Capture the cell that displays the provided text and extract its [X, Y] central coordinate. 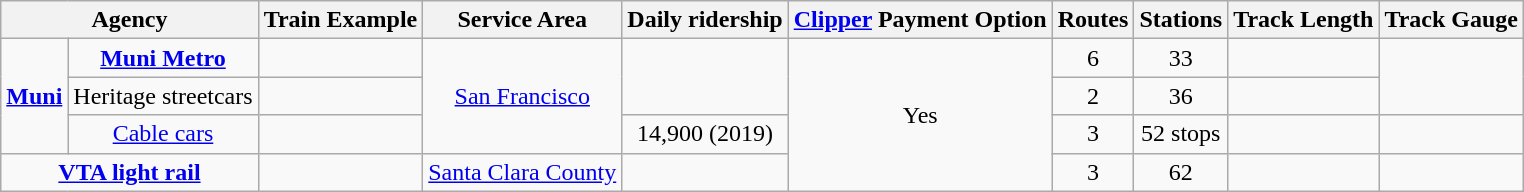
Track Length [1304, 20]
Cable cars [163, 134]
Muni Metro [163, 58]
36 [1181, 96]
Stations [1181, 20]
Clipper Payment Option [920, 20]
2 [1093, 96]
33 [1181, 58]
Heritage streetcars [163, 96]
Muni [34, 96]
Agency [130, 20]
Service Area [522, 20]
14,900 (2019) [705, 134]
VTA light rail [130, 172]
Daily ridership [705, 20]
62 [1181, 172]
Train Example [340, 20]
6 [1093, 58]
Yes [920, 115]
San Francisco [522, 96]
Santa Clara County [522, 172]
Routes [1093, 20]
Track Gauge [1452, 20]
52 stops [1181, 134]
